Pinpoint the cell where the given text exists, returning its (x, y) midpoint coordinate. 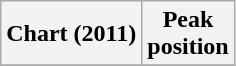
Chart (2011) (72, 34)
Peakposition (188, 34)
